Capture the cell that displays the provided text and extract its [X, Y] central coordinate. 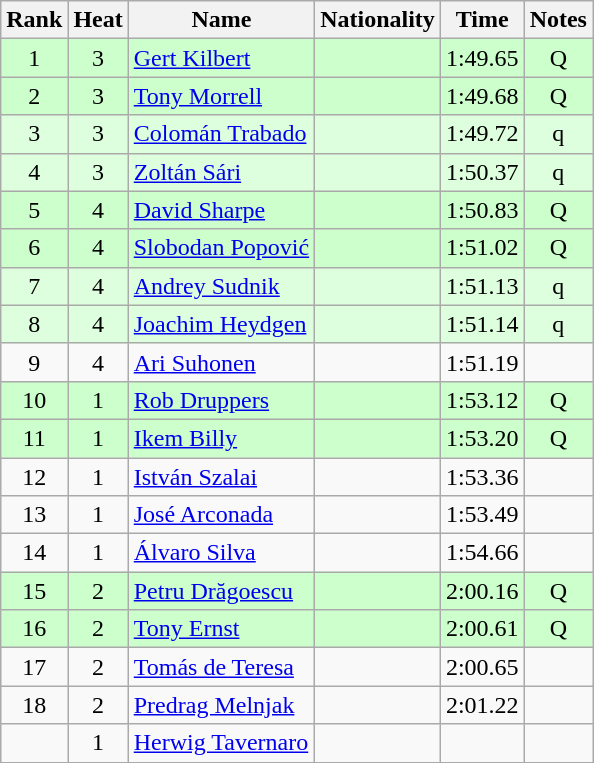
2:00.16 [482, 591]
1:51.02 [482, 248]
1:53.36 [482, 477]
2:00.61 [482, 629]
2:01.22 [482, 705]
2:00.65 [482, 667]
Rob Druppers [221, 400]
13 [34, 515]
1:51.14 [482, 324]
István Szalai [221, 477]
Nationality [378, 20]
David Sharpe [221, 210]
Tony Ernst [221, 629]
6 [34, 248]
Colomán Trabado [221, 134]
14 [34, 553]
17 [34, 667]
15 [34, 591]
1:54.66 [482, 553]
1:49.72 [482, 134]
1:49.68 [482, 96]
Predrag Melnjak [221, 705]
Name [221, 20]
Tony Morrell [221, 96]
Petru Drăgoescu [221, 591]
Álvaro Silva [221, 553]
1:50.83 [482, 210]
12 [34, 477]
José Arconada [221, 515]
Gert Kilbert [221, 58]
11 [34, 438]
1:53.49 [482, 515]
10 [34, 400]
16 [34, 629]
Tomás de Teresa [221, 667]
Herwig Tavernaro [221, 743]
1:51.13 [482, 286]
Rank [34, 20]
5 [34, 210]
Joachim Heydgen [221, 324]
1:51.19 [482, 362]
8 [34, 324]
1:49.65 [482, 58]
Ari Suhonen [221, 362]
Andrey Sudnik [221, 286]
1:53.12 [482, 400]
18 [34, 705]
1:50.37 [482, 172]
Notes [558, 20]
Time [482, 20]
7 [34, 286]
Ikem Billy [221, 438]
9 [34, 362]
Slobodan Popović [221, 248]
1:53.20 [482, 438]
Heat [98, 20]
Zoltán Sári [221, 172]
